Find where the given text appears and provide that cell's center as (x, y) coordinate. 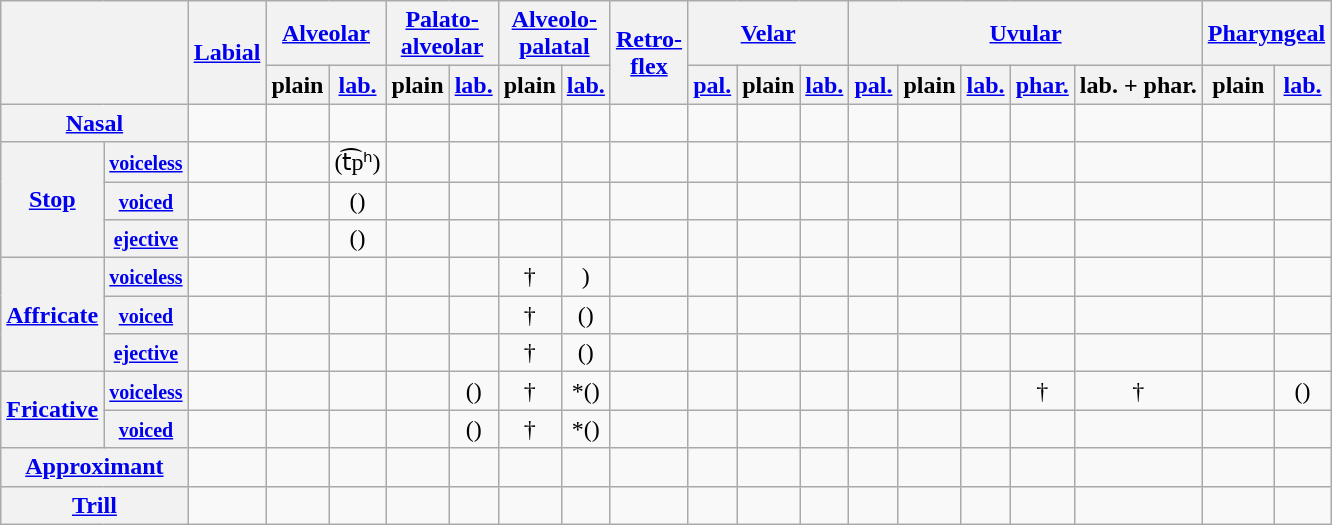
Trill (94, 505)
Approximant (94, 467)
Fricative (52, 410)
(t͡pʰ) (358, 162)
Labial (227, 52)
Nasal (94, 123)
Velar (768, 34)
phar. (1042, 85)
Stop (52, 200)
Retro-flex (648, 52)
Pharyngeal (1266, 34)
) (586, 277)
Palato-alveolar (442, 34)
Uvular (1026, 34)
Alveolo-palatal (554, 34)
Affricate (52, 315)
lab. + phar. (1138, 85)
Alveolar (326, 34)
